Locate the cell with the specified text and output its (X, Y) center coordinate. 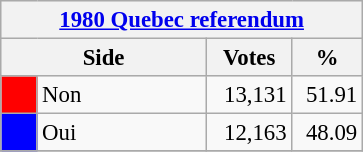
% (328, 58)
Votes (249, 58)
51.91 (328, 95)
12,163 (249, 133)
48.09 (328, 133)
1980 Quebec referendum (182, 20)
13,131 (249, 95)
Oui (122, 133)
Side (104, 58)
Non (122, 95)
